For the text-containing cell, return its midpoint in (x, y) coordinate format. 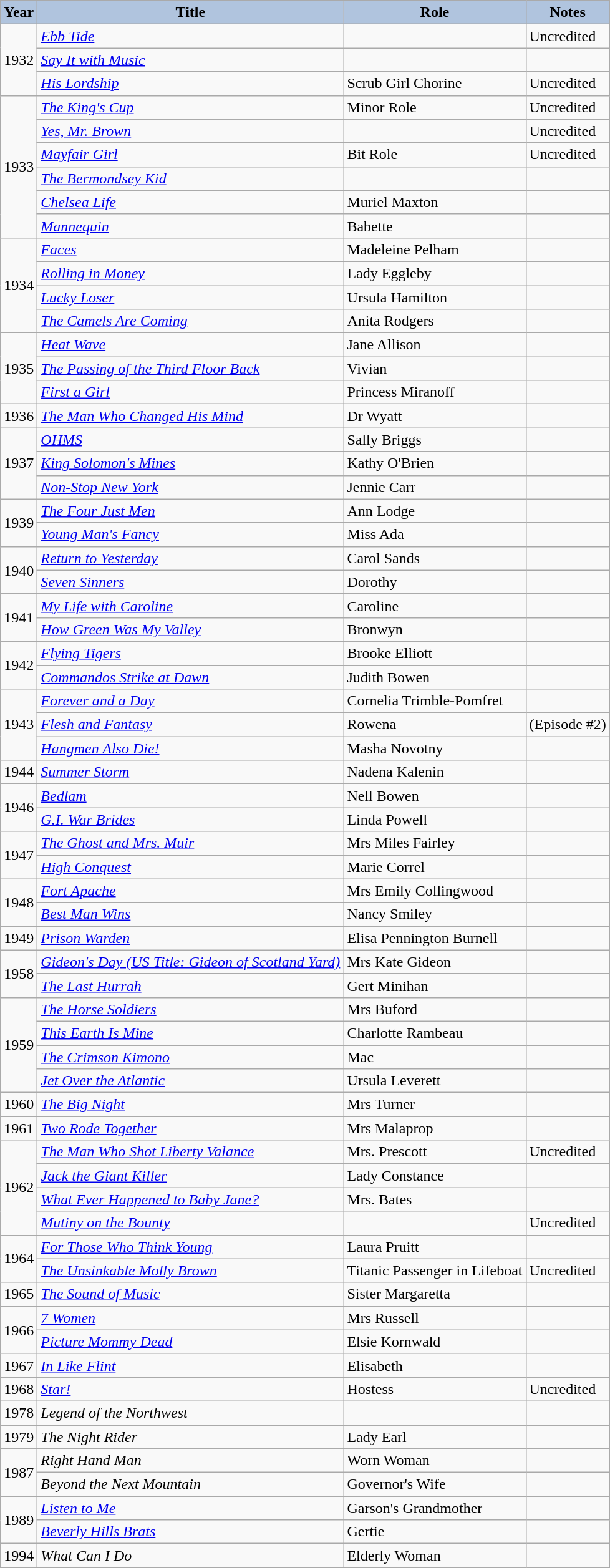
The Night Rider (191, 1436)
Two Rode Together (191, 1128)
Dr Wyatt (435, 416)
Linda Powell (435, 820)
1941 (19, 617)
Princess Miranoff (435, 392)
Picture Mommy Dead (191, 1342)
Cornelia Trimble-Pomfret (435, 701)
Mrs Emily Collingwood (435, 891)
High Conquest (191, 867)
The Four Just Men (191, 511)
1934 (19, 285)
Miss Ada (435, 535)
Sister Margaretta (435, 1294)
Summer Storm (191, 772)
Mac (435, 1057)
The Unsinkable Molly Brown (191, 1270)
Laura Pruitt (435, 1247)
The Man Who Changed His Mind (191, 416)
Minor Role (435, 107)
1966 (19, 1330)
Prison Warden (191, 938)
What Can I Do (191, 1556)
Commandos Strike at Dawn (191, 677)
Legend of the Northwest (191, 1413)
Mrs Kate Gideon (435, 962)
Nadena Kalenin (435, 772)
Jennie Carr (435, 487)
Anita Rodgers (435, 321)
Best Man Wins (191, 914)
Nancy Smiley (435, 914)
Caroline (435, 606)
Governor's Wife (435, 1484)
Forever and a Day (191, 701)
1937 (19, 463)
Beyond the Next Mountain (191, 1484)
Mrs Buford (435, 1009)
The Horse Soldiers (191, 1009)
Chelsea Life (191, 202)
The Big Night (191, 1105)
Elderly Woman (435, 1556)
Vivian (435, 369)
7 Women (191, 1318)
Jet Over the Atlantic (191, 1081)
1947 (19, 855)
Gertie (435, 1532)
Kathy O'Brien (435, 463)
Ebb Tide (191, 36)
1961 (19, 1128)
1943 (19, 725)
Mrs. Prescott (435, 1152)
Heat Wave (191, 345)
Mrs Miles Fairley (435, 843)
Fort Apache (191, 891)
Ursula Hamilton (435, 298)
Nell Bowen (435, 796)
1949 (19, 938)
(Episode #2) (568, 725)
Mrs Malaprop (435, 1128)
1979 (19, 1436)
Hangmen Also Die! (191, 748)
1989 (19, 1520)
1933 (19, 167)
Muriel Maxton (435, 202)
Gert Minihan (435, 985)
Listen to Me (191, 1508)
Bronwyn (435, 629)
1940 (19, 570)
The Last Hurrah (191, 985)
Star! (191, 1389)
The Camels Are Coming (191, 321)
The Passing of the Third Floor Back (191, 369)
Jack the Giant Killer (191, 1176)
Beverly Hills Brats (191, 1532)
Bit Role (435, 155)
OHMS (191, 440)
1948 (19, 903)
Mutiny on the Bounty (191, 1223)
Brooke Elliott (435, 653)
Garson's Grandmother (435, 1508)
Scrub Girl Chorine (435, 84)
Bedlam (191, 796)
Flesh and Fantasy (191, 725)
Elsie Kornwald (435, 1342)
Year (19, 12)
1944 (19, 772)
The Ghost and Mrs. Muir (191, 843)
For Those Who Think Young (191, 1247)
Faces (191, 249)
Jane Allison (435, 345)
1967 (19, 1365)
Ursula Leverett (435, 1081)
Non-Stop New York (191, 487)
Ann Lodge (435, 511)
Young Man's Fancy (191, 535)
1939 (19, 523)
1958 (19, 974)
Dorothy (435, 582)
Say It with Music (191, 60)
Yes, Mr. Brown (191, 131)
The Crimson Kimono (191, 1057)
Lady Earl (435, 1436)
1994 (19, 1556)
Charlotte Rambeau (435, 1033)
Sally Briggs (435, 440)
1962 (19, 1188)
First a Girl (191, 392)
Madeleine Pelham (435, 249)
Role (435, 12)
Judith Bowen (435, 677)
King Solomon's Mines (191, 463)
1932 (19, 60)
Masha Novotny (435, 748)
1942 (19, 665)
Right Hand Man (191, 1461)
Mayfair Girl (191, 155)
Marie Correl (435, 867)
Lucky Loser (191, 298)
Title (191, 12)
1959 (19, 1045)
Flying Tigers (191, 653)
1965 (19, 1294)
G.I. War Brides (191, 820)
In Like Flint (191, 1365)
1987 (19, 1473)
Elisabeth (435, 1365)
Mannequin (191, 226)
Titanic Passenger in Lifeboat (435, 1270)
1964 (19, 1259)
Hostess (435, 1389)
1935 (19, 369)
Seven Sinners (191, 582)
Mrs Turner (435, 1105)
1960 (19, 1105)
Worn Woman (435, 1461)
1946 (19, 808)
Lady Eggleby (435, 273)
Babette (435, 226)
My Life with Caroline (191, 606)
This Earth Is Mine (191, 1033)
His Lordship (191, 84)
Mrs Russell (435, 1318)
Gideon's Day (US Title: Gideon of Scotland Yard) (191, 962)
The Man Who Shot Liberty Valance (191, 1152)
Rowena (435, 725)
How Green Was My Valley (191, 629)
The Sound of Music (191, 1294)
Elisa Pennington Burnell (435, 938)
Rolling in Money (191, 273)
Mrs. Bates (435, 1199)
Carol Sands (435, 558)
1978 (19, 1413)
The Bermondsey Kid (191, 178)
Return to Yesterday (191, 558)
1936 (19, 416)
1968 (19, 1389)
Notes (568, 12)
The King's Cup (191, 107)
What Ever Happened to Baby Jane? (191, 1199)
Lady Constance (435, 1176)
